Scan for the cell matching the given text and deliver its [X, Y] coordinate at center. 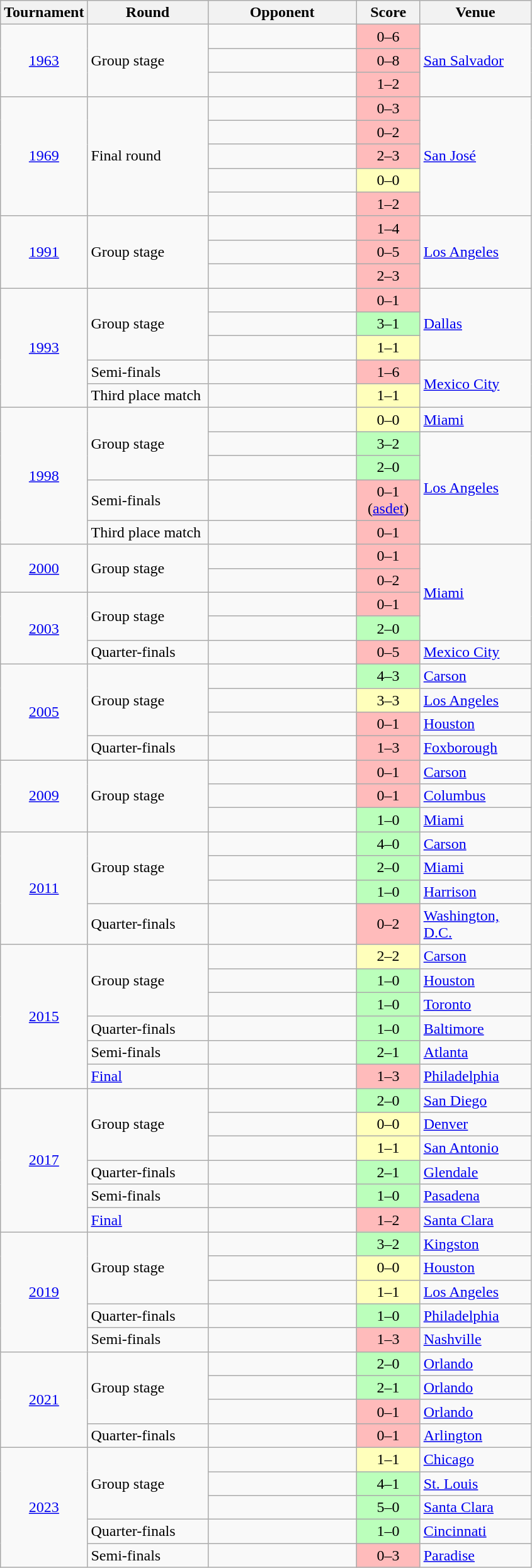
Paradise [475, 1555]
Venue [475, 13]
1963 [44, 60]
2003 [44, 628]
San Salvador [475, 60]
3–3 [388, 700]
Chicago [475, 1459]
4–1 [388, 1483]
2019 [44, 1292]
0–8 [388, 60]
1991 [44, 252]
St. Louis [475, 1483]
4–3 [388, 676]
2023 [44, 1507]
Baltimore [475, 1028]
2021 [44, 1399]
Nashville [475, 1340]
0–6 [388, 36]
1998 [44, 476]
2017 [44, 1160]
Washington, D.C. [475, 924]
Harrison [475, 892]
Columbus [475, 796]
Toronto [475, 1004]
2011 [44, 888]
2–2 [388, 956]
Glendale [475, 1172]
4–0 [388, 844]
Score [388, 13]
Arlington [475, 1435]
Foxborough [475, 748]
Round [147, 13]
3–1 [388, 324]
Kingston [475, 1244]
2009 [44, 796]
Denver [475, 1124]
0–1 (asdet) [388, 500]
Cincinnati [475, 1532]
2000 [44, 568]
San Antonio [475, 1148]
1969 [44, 156]
1–4 [388, 228]
1993 [44, 348]
1–6 [388, 372]
2005 [44, 712]
Tournament [44, 13]
San Diego [475, 1100]
Final round [147, 156]
5–0 [388, 1508]
Pasadena [475, 1196]
Opponent [282, 13]
Dallas [475, 324]
2015 [44, 1016]
Atlanta [475, 1052]
San José [475, 156]
